Find where the given text appears and provide that cell's center as (x, y) coordinate. 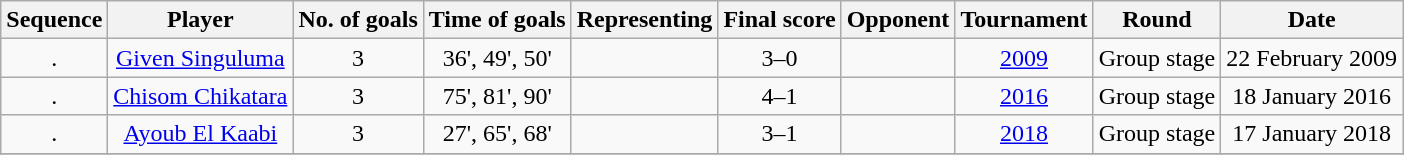
22 February 2009 (1312, 58)
Given Singuluma (200, 58)
2016 (1024, 96)
2009 (1024, 58)
2018 (1024, 134)
Tournament (1024, 20)
Chisom Chikatara (200, 96)
Opponent (898, 20)
Round (1157, 20)
18 January 2016 (1312, 96)
Player (200, 20)
4–1 (780, 96)
Sequence (54, 20)
Representing (644, 20)
36', 49', 50' (497, 58)
3–1 (780, 134)
Time of goals (497, 20)
Date (1312, 20)
27', 65', 68' (497, 134)
Ayoub El Kaabi (200, 134)
17 January 2018 (1312, 134)
Final score (780, 20)
No. of goals (358, 20)
3–0 (780, 58)
75', 81', 90' (497, 96)
